Determine the (X, Y) coordinate at the center of the cell enclosing the given text.  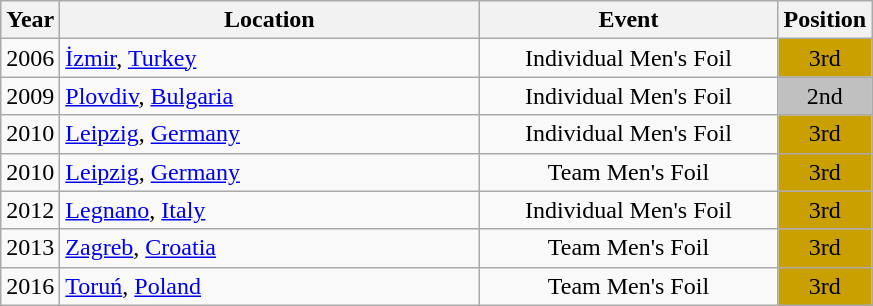
2016 (30, 286)
Position (825, 20)
Zagreb, Croatia (270, 248)
Plovdiv, Bulgaria (270, 96)
Location (270, 20)
Year (30, 20)
2009 (30, 96)
2013 (30, 248)
İzmir, Turkey (270, 58)
2006 (30, 58)
Toruń, Poland (270, 286)
Event (628, 20)
Legnano, Italy (270, 210)
2nd (825, 96)
2012 (30, 210)
